For the text-containing cell, return its midpoint in [x, y] coordinate format. 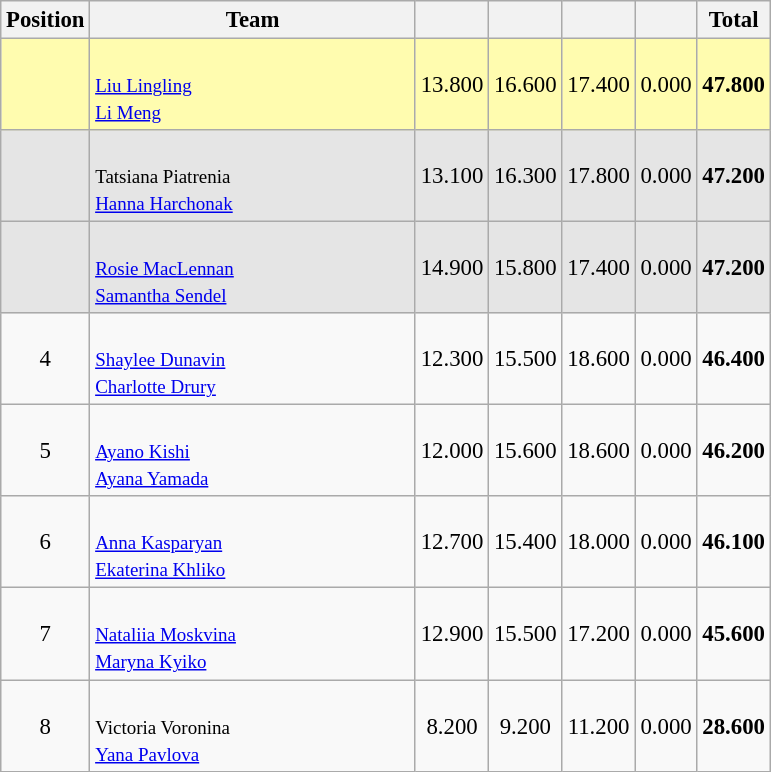
46.200 [734, 451]
16.300 [526, 176]
46.100 [734, 542]
Ayano KishiAyana Yamada [253, 451]
13.800 [452, 85]
46.400 [734, 359]
Total [734, 20]
Rosie MacLennanSamantha Sendel [253, 268]
17.800 [598, 176]
15.600 [526, 451]
6 [46, 542]
12.900 [452, 634]
Tatsiana PiatreniaHanna Harchonak [253, 176]
45.600 [734, 634]
12.000 [452, 451]
13.100 [452, 176]
9.200 [526, 726]
15.800 [526, 268]
Team [253, 20]
8 [46, 726]
Position [46, 20]
4 [46, 359]
12.300 [452, 359]
7 [46, 634]
Shaylee DunavinCharlotte Drury [253, 359]
12.700 [452, 542]
8.200 [452, 726]
17.200 [598, 634]
Nataliia MoskvinaMaryna Kyiko [253, 634]
15.400 [526, 542]
11.200 [598, 726]
16.600 [526, 85]
Anna KasparyanEkaterina Khliko [253, 542]
47.800 [734, 85]
14.900 [452, 268]
18.000 [598, 542]
5 [46, 451]
28.600 [734, 726]
Victoria VoroninaYana Pavlova [253, 726]
Liu LinglingLi Meng [253, 85]
